Return (X, Y) of the center of cell containing provided text 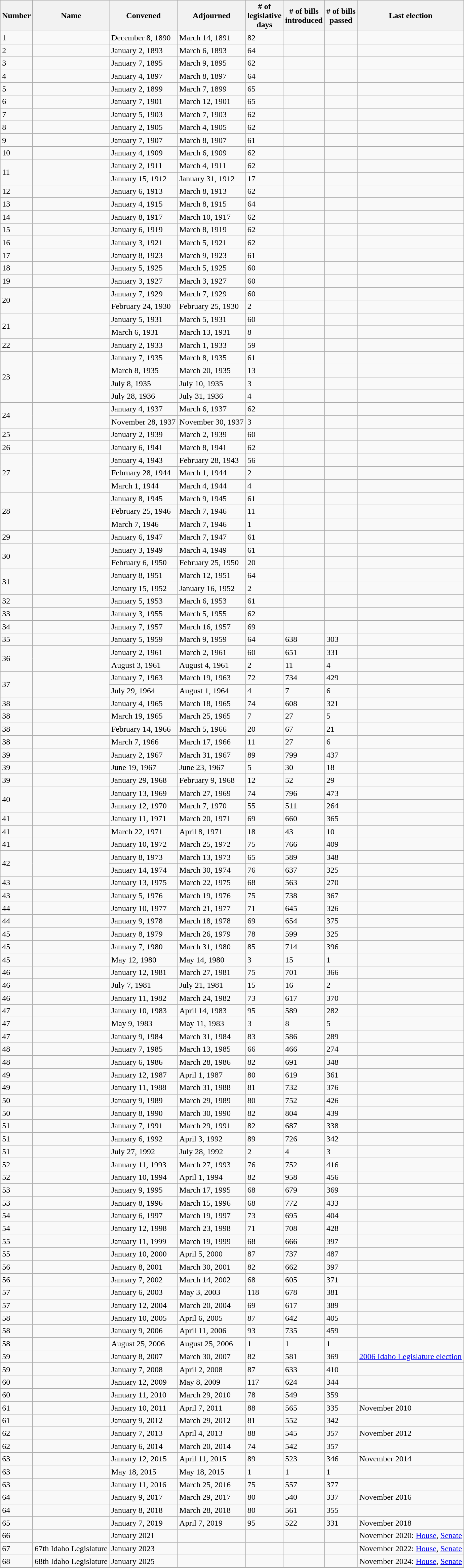
January 2, 1933 (143, 345)
March 4, 1905 (211, 127)
July 10, 1935 (211, 383)
January 9, 1984 (143, 1036)
366 (341, 972)
118 (264, 1292)
January 5, 1953 (143, 601)
274 (341, 1049)
March 4, 1944 (211, 486)
624 (304, 1382)
January 10, 2011 (143, 1408)
416 (341, 1164)
540 (304, 1497)
November 30, 1937 (211, 422)
January 7, 1929 (143, 294)
November 2014 (411, 1459)
565 (304, 1408)
March 30, 2001 (211, 1267)
March 30, 1974 (211, 870)
August 1, 1964 (211, 691)
April 11, 2006 (211, 1331)
738 (304, 896)
645 (304, 908)
November 2018 (411, 1523)
January 6, 1919 (143, 230)
June 19, 1967 (143, 767)
January 13, 1969 (143, 793)
March 12, 1901 (211, 102)
326 (341, 908)
July 31, 1936 (211, 396)
695 (304, 1216)
January 8, 1951 (143, 575)
January 7, 2019 (143, 1523)
March 19, 1965 (143, 716)
282 (341, 1011)
January 5, 1931 (143, 319)
March 29, 1991 (211, 1126)
November 2020: House, Senate (411, 1536)
289 (341, 1036)
557 (304, 1485)
January 2, 1939 (143, 435)
March 6, 1909 (211, 153)
December 8, 1890 (143, 38)
March 20, 1935 (211, 370)
32 (16, 601)
26 (16, 447)
January 11, 1999 (143, 1241)
March 7, 1966 (143, 742)
542 (304, 1446)
Number (16, 16)
619 (304, 1075)
804 (304, 1113)
22 (16, 345)
January 3, 1921 (143, 243)
270 (341, 883)
January 13, 1975 (143, 883)
January 7, 1980 (143, 947)
85 (264, 947)
429 (341, 678)
January 4, 1909 (143, 153)
456 (341, 1177)
March 14, 2002 (211, 1280)
9 (16, 140)
January 9, 2012 (143, 1421)
March 7, 1970 (211, 806)
346 (341, 1459)
January 6, 1941 (143, 447)
370 (341, 998)
344 (341, 1382)
March 31, 1967 (211, 755)
November 2010 (411, 1408)
June 23, 1967 (211, 767)
January 11, 1988 (143, 1088)
November 28, 1937 (143, 422)
February 25, 1930 (211, 306)
March 22, 1971 (143, 832)
May 11, 1983 (211, 1024)
July 28, 1992 (211, 1152)
February 25, 1950 (211, 562)
March 29, 2010 (211, 1395)
# of billspassed (341, 16)
36 (16, 659)
January 12, 1998 (143, 1229)
437 (341, 755)
732 (304, 1088)
July 27, 1992 (143, 1152)
687 (304, 1126)
January 15, 1912 (143, 179)
March 31, 1988 (211, 1088)
14 (16, 217)
March 7, 1947 (211, 537)
April 3, 1992 (211, 1139)
January 8, 1990 (143, 1113)
January 8, 1979 (143, 934)
March 21, 1977 (211, 908)
March 19, 1999 (211, 1241)
799 (304, 755)
March 4, 1911 (211, 166)
January 2025 (143, 1561)
January 8, 2018 (143, 1510)
361 (341, 1075)
426 (341, 1100)
March 15, 1996 (211, 1203)
February 9, 1968 (211, 780)
605 (304, 1280)
January 8, 1917 (143, 217)
67th Idaho Legislature (71, 1548)
March 8, 1941 (211, 447)
November 2016 (411, 1497)
654 (304, 921)
March 19, 1976 (211, 896)
691 (304, 1062)
637 (304, 870)
Convened (143, 16)
January 6, 2014 (143, 1446)
March 25, 1965 (211, 716)
January 29, 1968 (143, 780)
July 7, 1981 (143, 985)
May 3, 2003 (211, 1292)
March 30, 1990 (211, 1113)
772 (304, 1203)
March 6, 1937 (211, 409)
March 5, 1966 (211, 729)
January 6, 1997 (143, 1216)
405 (341, 1318)
November 2022: House, Senate (411, 1548)
35 (16, 640)
459 (341, 1331)
25 (16, 435)
February 24, 1930 (143, 306)
January 9, 1978 (143, 921)
January 16, 1952 (211, 588)
January 7, 1935 (143, 358)
January 4, 1915 (143, 204)
March 27, 1969 (211, 793)
March 31, 1980 (211, 947)
January 3, 1955 (143, 614)
335 (341, 1408)
January 6, 1992 (143, 1139)
July 28, 1936 (143, 396)
January 7, 1907 (143, 140)
January 2, 1899 (143, 89)
January 5, 1925 (143, 268)
March 2, 1939 (211, 435)
321 (341, 703)
958 (304, 1177)
264 (341, 806)
March 22, 1975 (211, 883)
375 (341, 921)
March 18, 1965 (211, 703)
January 5, 1959 (143, 640)
January 9, 1989 (143, 1100)
701 (304, 972)
March 28, 2018 (211, 1510)
May 12, 1980 (143, 959)
January 11, 1971 (143, 819)
March 19, 1963 (211, 678)
May 9, 1983 (143, 1024)
March 7, 1899 (211, 89)
466 (304, 1049)
March 5, 1931 (211, 319)
33 (16, 614)
337 (341, 1497)
March 9, 1945 (211, 499)
662 (304, 1267)
January 4, 1897 (143, 76)
January 11, 2010 (143, 1395)
January 11, 2016 (143, 1485)
January 4, 1937 (143, 409)
72 (264, 678)
January 12, 2004 (143, 1305)
23 (16, 377)
March 25, 2016 (211, 1485)
January 7, 1963 (143, 678)
March 7, 1903 (211, 114)
January 14, 1974 (143, 870)
March 17, 1995 (211, 1190)
March 14, 1891 (211, 38)
40 (16, 799)
633 (304, 1369)
# oflegislativedays (264, 16)
March 27, 1993 (211, 1164)
714 (304, 947)
January 2023 (143, 1548)
March 25, 1972 (211, 844)
410 (341, 1369)
586 (304, 1036)
March 16, 1957 (211, 627)
March 24, 1982 (211, 998)
2006 Idaho Legislature election (411, 1356)
January 3, 1949 (143, 550)
599 (304, 934)
Name (71, 16)
March 7, 1929 (211, 294)
March 26, 1979 (211, 934)
March 9, 1895 (211, 63)
March 1, 1933 (211, 345)
January 15, 1952 (143, 588)
338 (341, 1126)
April 11, 2015 (211, 1459)
473 (341, 793)
March 8, 1897 (211, 76)
March 8, 1913 (211, 191)
July 29, 1964 (143, 691)
January 5, 1976 (143, 896)
May 14, 1980 (211, 959)
766 (304, 844)
January 8, 1973 (143, 857)
552 (304, 1421)
August 4, 1961 (211, 665)
796 (304, 793)
April 6, 2005 (211, 1318)
January 10, 2000 (143, 1254)
January 2, 1967 (143, 755)
117 (264, 1382)
January 2021 (143, 1536)
January 8, 1945 (143, 499)
365 (341, 819)
March 8, 1907 (211, 140)
March 5, 1925 (211, 268)
January 6, 2003 (143, 1292)
34 (16, 627)
January 7, 2008 (143, 1369)
April 7, 2011 (211, 1408)
January 10, 1972 (143, 844)
March 4, 1949 (211, 550)
377 (341, 1485)
March 13, 1985 (211, 1049)
March 13, 1973 (211, 857)
January 12, 1981 (143, 972)
359 (341, 1395)
March 20, 2014 (211, 1446)
561 (304, 1510)
404 (341, 1216)
February 6, 1950 (143, 562)
January 12, 1970 (143, 806)
February 28, 1944 (143, 473)
March 29, 2017 (211, 1497)
January 3, 1927 (143, 281)
January 7, 2002 (143, 1280)
March 8, 1915 (211, 204)
February 28, 1943 (211, 460)
March 2, 1961 (211, 652)
January 2, 1911 (143, 166)
January 8, 2001 (143, 1267)
487 (341, 1254)
381 (341, 1292)
581 (304, 1356)
31 (16, 582)
March 6, 1953 (211, 601)
511 (304, 806)
March 5, 1955 (211, 614)
January 10, 2005 (143, 1318)
522 (304, 1523)
42 (16, 864)
19 (16, 281)
523 (304, 1459)
January 12, 1987 (143, 1075)
376 (341, 1088)
August 3, 1961 (143, 665)
March 12, 1951 (211, 575)
April 14, 1983 (211, 1011)
March 5, 1921 (211, 243)
February 14, 1966 (143, 729)
549 (304, 1395)
651 (304, 652)
January 12, 2009 (143, 1382)
396 (341, 947)
428 (341, 1229)
January 10, 1994 (143, 1177)
March 9, 1923 (211, 255)
January 9, 2006 (143, 1331)
37 (16, 684)
March 19, 1997 (211, 1216)
March 18, 1978 (211, 921)
642 (304, 1318)
January 2, 1961 (143, 652)
608 (304, 703)
303 (341, 640)
March 20, 1971 (211, 819)
January 4, 1943 (143, 460)
January 11, 1982 (143, 998)
January 11, 1993 (143, 1164)
January 10, 1983 (143, 1011)
666 (304, 1241)
March 27, 1981 (211, 972)
January 7, 1901 (143, 102)
March 30, 2007 (211, 1356)
371 (341, 1280)
Last election (411, 16)
April 5, 2000 (211, 1254)
433 (341, 1203)
January 2, 1893 (143, 50)
28 (16, 511)
January 7, 1957 (143, 627)
March 17, 1966 (211, 742)
January 9, 2017 (143, 1497)
January 31, 1912 (211, 179)
April 1, 1987 (211, 1075)
April 1, 1994 (211, 1177)
July 21, 1981 (211, 985)
January 6, 1947 (143, 537)
678 (304, 1292)
January 6, 1986 (143, 1062)
83 (264, 1036)
January 8, 1996 (143, 1203)
March 31, 1984 (211, 1036)
March 29, 2012 (211, 1421)
January 8, 2007 (143, 1356)
May 8, 2009 (211, 1382)
January 7, 1985 (143, 1049)
367 (341, 896)
January 12, 2015 (143, 1459)
660 (304, 819)
March 3, 1927 (211, 281)
24 (16, 415)
January 5, 1903 (143, 114)
563 (304, 883)
679 (304, 1190)
439 (341, 1113)
November 2024: House, Senate (411, 1561)
389 (341, 1305)
July 8, 1935 (143, 383)
January 9, 1995 (143, 1190)
November 2012 (411, 1433)
March 6, 1931 (143, 332)
Adjourned (211, 16)
737 (304, 1254)
April 8, 1971 (211, 832)
January 10, 1977 (143, 908)
March 20, 2004 (211, 1305)
68th Idaho Legislature (71, 1561)
March 8, 1919 (211, 230)
January 7, 2013 (143, 1433)
January 7, 1895 (143, 63)
726 (304, 1139)
January 6, 1913 (143, 191)
April 2, 2008 (211, 1369)
March 6, 1893 (211, 50)
93 (264, 1331)
March 29, 1989 (211, 1100)
January 8, 1923 (143, 255)
March 23, 1998 (211, 1229)
March 10, 1917 (211, 217)
409 (341, 844)
734 (304, 678)
April 7, 2019 (211, 1523)
January 2, 1905 (143, 127)
January 4, 1965 (143, 703)
# of billsintroduced (304, 16)
March 28, 1986 (211, 1062)
April 4, 2013 (211, 1433)
January 7, 1991 (143, 1126)
708 (304, 1229)
March 9, 1959 (211, 640)
March 13, 1931 (211, 332)
February 25, 1946 (143, 511)
545 (304, 1433)
735 (304, 1331)
355 (341, 1510)
638 (304, 640)
